Find where the given text appears and provide that cell's center as (X, Y) coordinate. 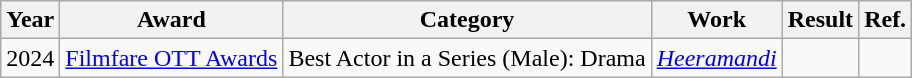
Work (716, 20)
Heeramandi (716, 58)
Filmfare OTT Awards (172, 58)
2024 (30, 58)
Result (820, 20)
Category (467, 20)
Best Actor in a Series (Male): Drama (467, 58)
Award (172, 20)
Year (30, 20)
Ref. (886, 20)
